Identify which cell holds the provided text, then report its [x, y] central coordinate. 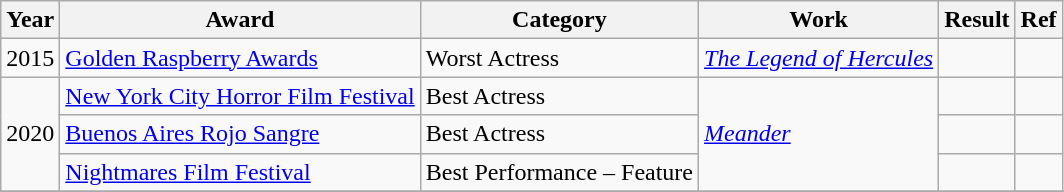
Meander [819, 134]
Ref [1038, 20]
Award [240, 20]
Golden Raspberry Awards [240, 58]
Year [30, 20]
Buenos Aires Rojo Sangre [240, 134]
2015 [30, 58]
The Legend of Hercules [819, 58]
Best Performance – Feature [559, 172]
Worst Actress [559, 58]
Nightmares Film Festival [240, 172]
Work [819, 20]
New York City Horror Film Festival [240, 96]
2020 [30, 134]
Result [977, 20]
Category [559, 20]
